Find where the given text appears and provide that cell's center as (X, Y) coordinate. 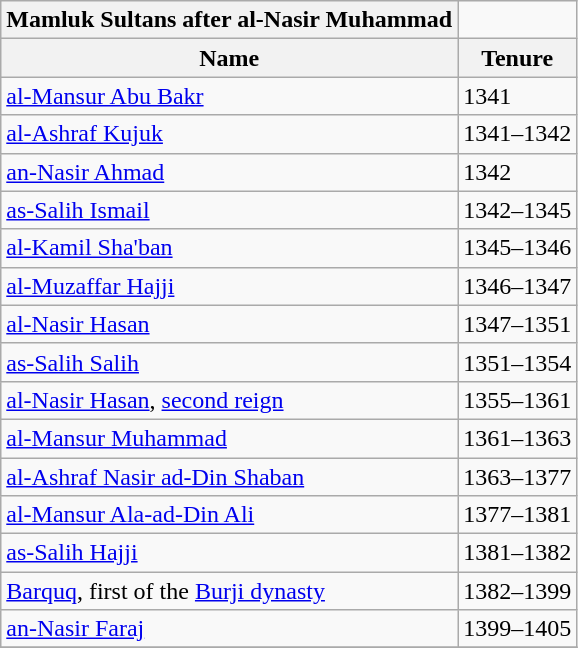
al-Ashraf Kujuk (230, 134)
1351–1354 (518, 362)
al-Mansur Ala-ad-Din Ali (230, 515)
1346–1347 (518, 286)
al-Nasir Hasan (230, 324)
Mamluk Sultans after al-Nasir Muhammad (230, 20)
1382–1399 (518, 591)
as-Salih Ismail (230, 210)
an-Nasir Ahmad (230, 172)
1399–1405 (518, 629)
1363–1377 (518, 477)
1342–1345 (518, 210)
an-Nasir Faraj (230, 629)
1342 (518, 172)
1361–1363 (518, 438)
al-Nasir Hasan, second reign (230, 400)
al-Muzaffar Hajji (230, 286)
1377–1381 (518, 515)
al-Mansur Abu Bakr (230, 96)
Name (230, 58)
1347–1351 (518, 324)
1355–1361 (518, 400)
1341 (518, 96)
Barquq, first of the Burji dynasty (230, 591)
al-Kamil Sha'ban (230, 248)
1341–1342 (518, 134)
1381–1382 (518, 553)
as-Salih Salih (230, 362)
Tenure (518, 58)
as-Salih Hajji (230, 553)
al-Ashraf Nasir ad-Din Shaban (230, 477)
1345–1346 (518, 248)
al-Mansur Muhammad (230, 438)
